Identify which cell holds the provided text, then report its (x, y) central coordinate. 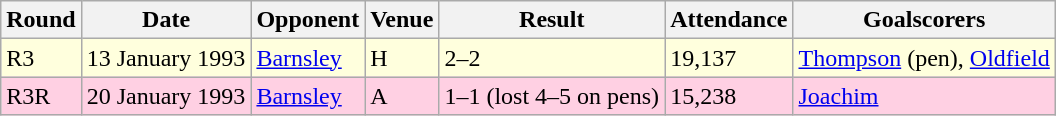
A (402, 96)
13 January 1993 (166, 58)
Joachim (924, 96)
2–2 (552, 58)
20 January 1993 (166, 96)
Attendance (729, 20)
19,137 (729, 58)
Goalscorers (924, 20)
Venue (402, 20)
R3R (41, 96)
1–1 (lost 4–5 on pens) (552, 96)
15,238 (729, 96)
H (402, 58)
Result (552, 20)
Opponent (308, 20)
Thompson (pen), Oldfield (924, 58)
R3 (41, 58)
Round (41, 20)
Date (166, 20)
